Extract the [x, y] coordinate from the center of the cell holding the provided text.  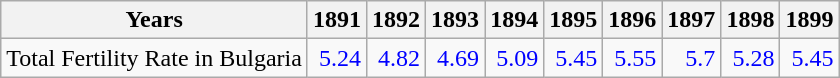
5.09 [514, 58]
5.55 [632, 58]
Years [154, 20]
1891 [336, 20]
1892 [396, 20]
5.7 [692, 58]
Total Fertility Rate in Bulgaria [154, 58]
1899 [810, 20]
4.69 [456, 58]
5.28 [750, 58]
1894 [514, 20]
4.82 [396, 58]
1895 [574, 20]
1896 [632, 20]
1893 [456, 20]
1898 [750, 20]
5.24 [336, 58]
1897 [692, 20]
